Determine the (x, y) coordinate at the center of the cell enclosing the given text.  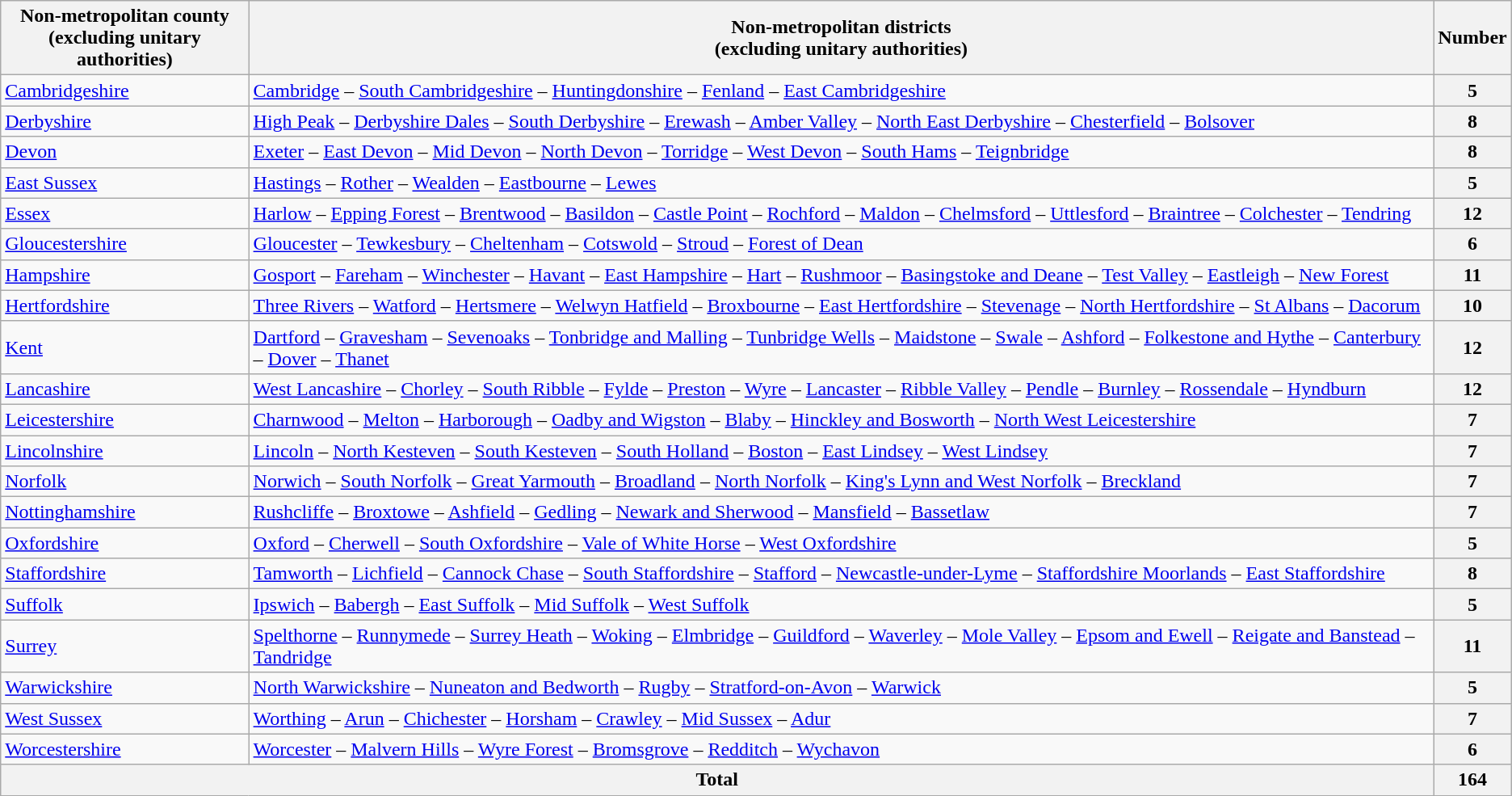
Non-metropolitan districts (excluding unitary authorities) (842, 38)
Devon (124, 152)
Kent (124, 347)
Staffordshire (124, 574)
Surrey (124, 646)
East Sussex (124, 183)
Suffolk (124, 604)
Worthing – Arun – Chichester – Horsham – Crawley – Mid Sussex – Adur (842, 718)
West Sussex (124, 718)
Gosport – Fareham – Winchester – Havant – East Hampshire – Hart – Rushmoor – Basingstoke and Deane – Test Valley – Eastleigh – New Forest (842, 275)
Norfolk (124, 482)
Worcestershire (124, 749)
Three Rivers – Watford – Hertsmere – Welwyn Hatfield – Broxbourne – East Hertfordshire – Stevenage – North Hertfordshire – St Albans – Dacorum (842, 305)
Gloucester – Tewkesbury – Cheltenham – Cotswold – Stroud – Forest of Dean (842, 244)
Derbyshire (124, 121)
Nottinghamshire (124, 512)
10 (1472, 305)
164 (1472, 780)
Number (1472, 38)
Cambridgeshire (124, 91)
Tamworth – Lichfield – Cannock Chase – South Staffordshire – Stafford – Newcastle-under-Lyme – Staffordshire Moorlands – East Staffordshire (842, 574)
North Warwickshire – Nuneaton and Bedworth – Rugby – Stratford-on-Avon – Warwick (842, 688)
Leicestershire (124, 419)
High Peak – Derbyshire Dales – South Derbyshire – Erewash – Amber Valley – North East Derbyshire – Chesterfield – Bolsover (842, 121)
Ipswich – Babergh – East Suffolk – Mid Suffolk – West Suffolk (842, 604)
Oxfordshire (124, 543)
Total (717, 780)
Hertfordshire (124, 305)
Hampshire (124, 275)
West Lancashire – Chorley – South Ribble – Fylde – Preston – Wyre – Lancaster – Ribble Valley – Pendle – Burnley – Rossendale – Hyndburn (842, 389)
Exeter – East Devon – Mid Devon – North Devon – Torridge – West Devon – South Hams – Teignbridge (842, 152)
Essex (124, 213)
Cambridge – South Cambridgeshire – Huntingdonshire – Fenland – East Cambridgeshire (842, 91)
Spelthorne – Runnymede – Surrey Heath – Woking – Elmbridge – Guildford – Waverley – Mole Valley – Epsom and Ewell – Reigate and Banstead – Tandridge (842, 646)
Rushcliffe – Broxtowe – Ashfield – Gedling – Newark and Sherwood – Mansfield – Bassetlaw (842, 512)
Norwich – South Norfolk – Great Yarmouth – Broadland – North Norfolk – King's Lynn and West Norfolk – Breckland (842, 482)
Non-metropolitan county (excluding unitary authorities) (124, 38)
Hastings – Rother – Wealden – Eastbourne – Lewes (842, 183)
Harlow – Epping Forest – Brentwood – Basildon – Castle Point – Rochford – Maldon – Chelmsford – Uttlesford – Braintree – Colchester – Tendring (842, 213)
Gloucestershire (124, 244)
Oxford – Cherwell – South Oxfordshire – Vale of White Horse – West Oxfordshire (842, 543)
Lincoln – North Kesteven – South Kesteven – South Holland – Boston – East Lindsey – West Lindsey (842, 450)
Lancashire (124, 389)
Lincolnshire (124, 450)
Warwickshire (124, 688)
Charnwood – Melton – Harborough – Oadby and Wigston – Blaby – Hinckley and Bosworth – North West Leicestershire (842, 419)
Worcester – Malvern Hills – Wyre Forest – Bromsgrove – Redditch – Wychavon (842, 749)
